Provide the [x, y] coordinate of the cell's center where the given text is located.  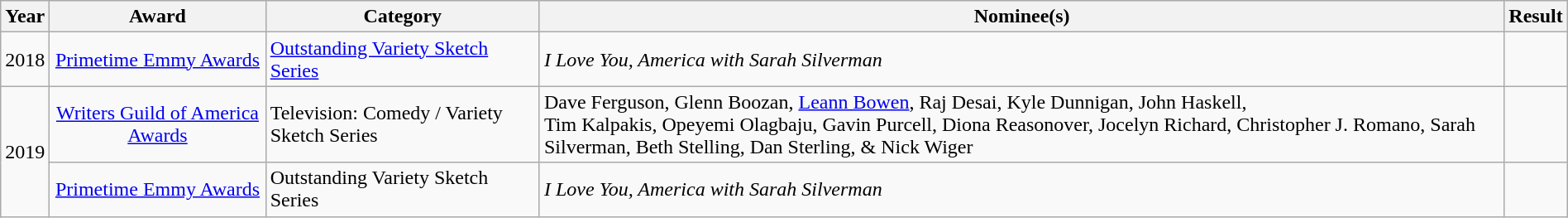
Nominee(s) [1021, 17]
Writers Guild of America Awards [157, 124]
Year [25, 17]
Award [157, 17]
2019 [25, 151]
Television: Comedy / Variety Sketch Series [402, 124]
2018 [25, 60]
Category [402, 17]
Result [1536, 17]
